Provide the [x, y] coordinate of the cell's center where the given text is located.  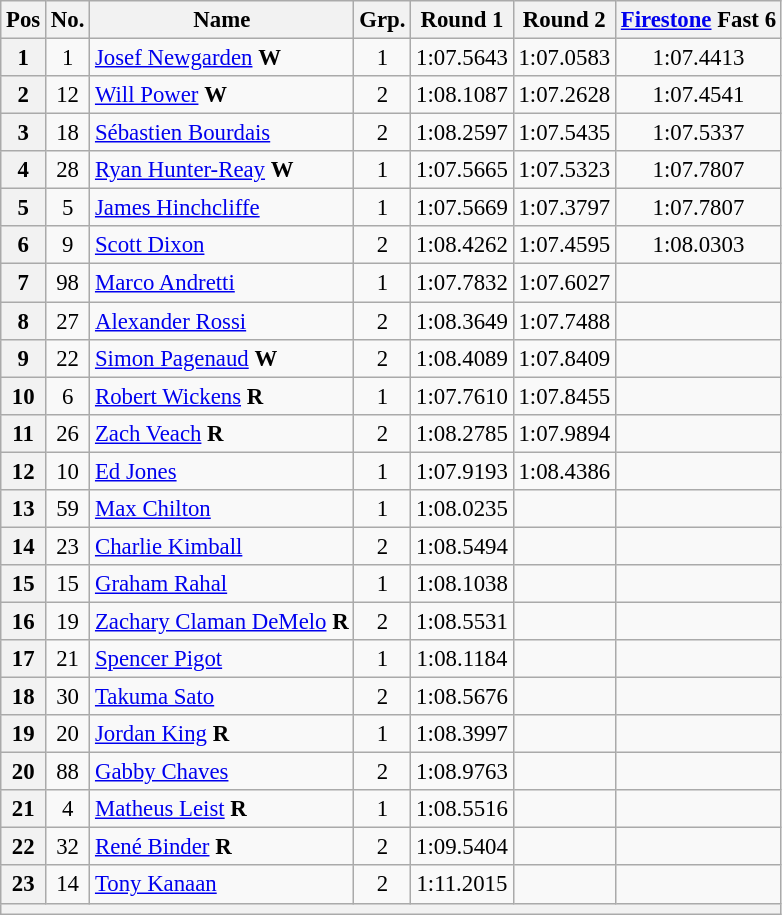
30 [68, 697]
Robert Wickens R [222, 396]
88 [68, 772]
Zach Veach R [222, 433]
32 [68, 847]
1:07.5323 [564, 170]
17 [24, 659]
16 [24, 621]
1:08.4386 [564, 471]
René Binder R [222, 847]
1:07.7832 [462, 283]
Josef Newgarden W [222, 58]
Name [222, 20]
Takuma Sato [222, 697]
No. [68, 20]
1:07.5643 [462, 58]
1:07.9193 [462, 471]
Alexander Rossi [222, 321]
11 [24, 433]
1:08.5676 [462, 697]
1:08.3997 [462, 734]
1:08.2785 [462, 433]
1:07.5337 [698, 133]
James Hinchcliffe [222, 208]
Will Power W [222, 95]
1:08.1184 [462, 659]
Round 1 [462, 20]
Ed Jones [222, 471]
Max Chilton [222, 509]
1:08.1087 [462, 95]
59 [68, 509]
1:09.5404 [462, 847]
Round 2 [564, 20]
1:08.5531 [462, 621]
3 [24, 133]
1:08.5516 [462, 809]
Grp. [382, 20]
Graham Rahal [222, 584]
1:08.9763 [462, 772]
1:07.3797 [564, 208]
7 [24, 283]
1:08.5494 [462, 546]
98 [68, 283]
1:07.7488 [564, 321]
1:08.0303 [698, 245]
Pos [24, 20]
1:08.4089 [462, 358]
1:07.5669 [462, 208]
1:08.2597 [462, 133]
1:07.8409 [564, 358]
1:07.4541 [698, 95]
28 [68, 170]
Marco Andretti [222, 283]
1:11.2015 [462, 885]
1:08.0235 [462, 509]
1:07.5435 [564, 133]
27 [68, 321]
1:08.3649 [462, 321]
Charlie Kimball [222, 546]
Spencer Pigot [222, 659]
Simon Pagenaud W [222, 358]
8 [24, 321]
Ryan Hunter-Reay W [222, 170]
1:07.4595 [564, 245]
1:07.8455 [564, 396]
Jordan King R [222, 734]
Matheus Leist R [222, 809]
1:08.4262 [462, 245]
1:07.7610 [462, 396]
Sébastien Bourdais [222, 133]
1:07.0583 [564, 58]
1:07.9894 [564, 433]
26 [68, 433]
1:08.1038 [462, 584]
Firestone Fast 6 [698, 20]
Zachary Claman DeMelo R [222, 621]
Scott Dixon [222, 245]
Gabby Chaves [222, 772]
1:07.2628 [564, 95]
1:07.6027 [564, 283]
13 [24, 509]
Tony Kanaan [222, 885]
1:07.4413 [698, 58]
1:07.5665 [462, 170]
